Determine the (X, Y) coordinate at the center of the cell enclosing the given text.  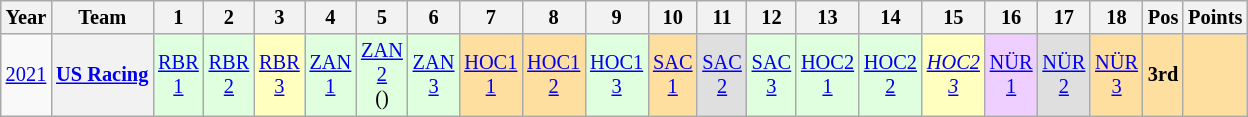
RBR2 (229, 75)
HOC23 (954, 75)
8 (554, 17)
2 (229, 17)
16 (1012, 17)
SAC1 (672, 75)
RBR3 (279, 75)
RBR1 (178, 75)
13 (828, 17)
NÜR2 (1064, 75)
3 (279, 17)
11 (722, 17)
Year (26, 17)
1 (178, 17)
5 (382, 17)
HOC11 (490, 75)
HOC21 (828, 75)
15 (954, 17)
10 (672, 17)
HOC13 (616, 75)
US Racing (102, 75)
3rd (1163, 75)
ZAN3 (434, 75)
ZAN2() (382, 75)
7 (490, 17)
Points (1215, 17)
Team (102, 17)
SAC3 (772, 75)
NÜR3 (1116, 75)
4 (331, 17)
NÜR1 (1012, 75)
HOC12 (554, 75)
18 (1116, 17)
14 (890, 17)
2021 (26, 75)
6 (434, 17)
HOC22 (890, 75)
SAC2 (722, 75)
9 (616, 17)
17 (1064, 17)
Pos (1163, 17)
ZAN1 (331, 75)
12 (772, 17)
